Search for the cell housing the specified text and yield its [x, y] center coordinate. 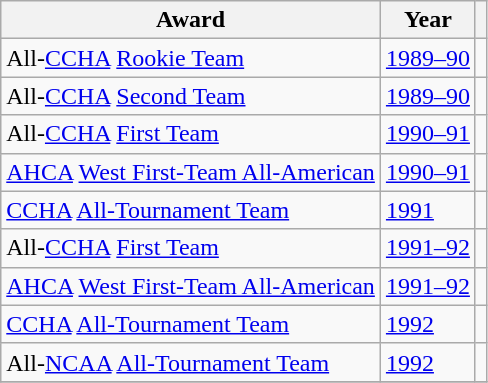
All-NCAA All-Tournament Team [191, 362]
Year [428, 20]
All-CCHA Second Team [191, 96]
1991 [428, 210]
All-CCHA Rookie Team [191, 58]
Award [191, 20]
